Pinpoint the cell where the given text exists, returning its [X, Y] midpoint coordinate. 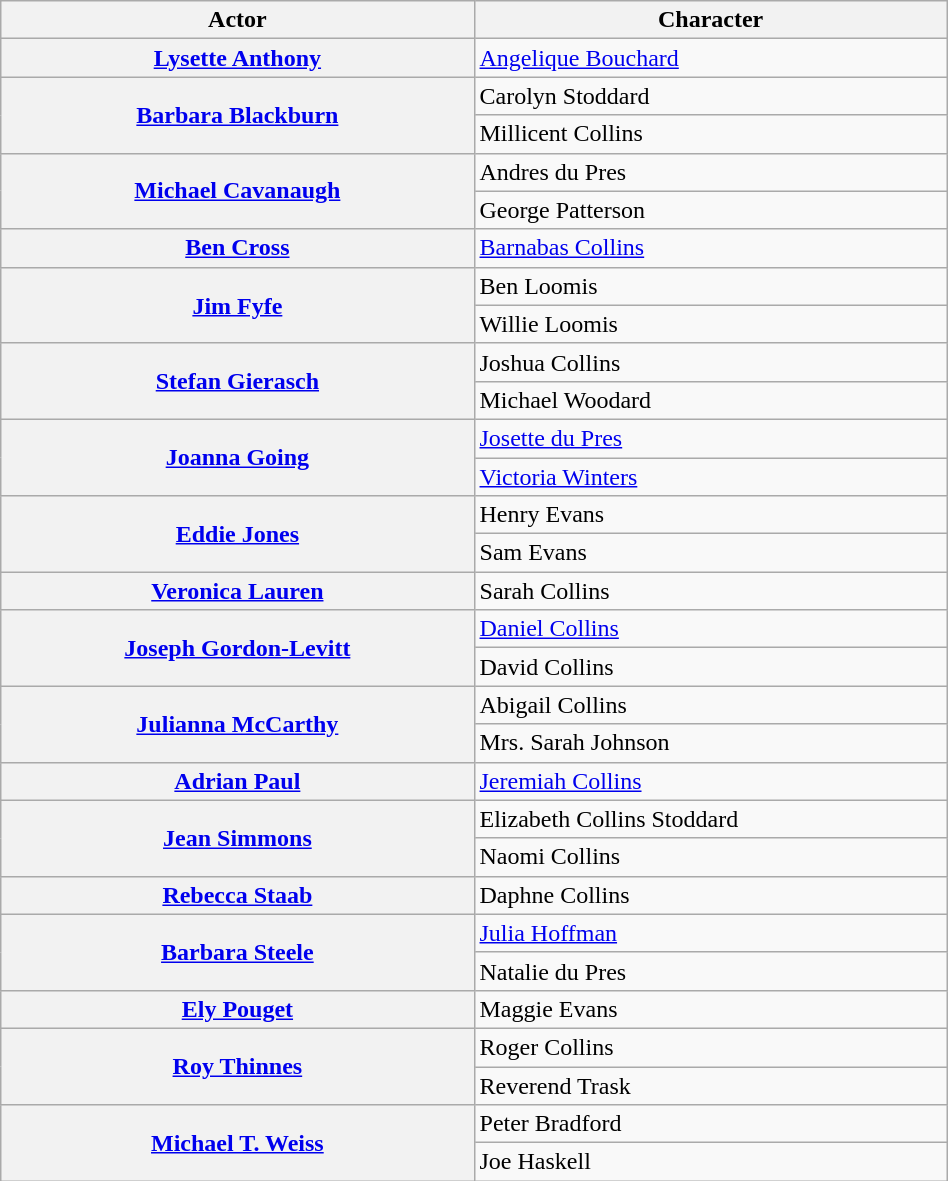
Stefan Gierasch [238, 381]
Joshua Collins [710, 362]
Barnabas Collins [710, 248]
Willie Loomis [710, 324]
George Patterson [710, 210]
Abigail Collins [710, 705]
Barbara Steele [238, 952]
Roger Collins [710, 1047]
Michael Woodard [710, 400]
Sarah Collins [710, 591]
Sam Evans [710, 553]
Angelique Bouchard [710, 58]
Julianna McCarthy [238, 724]
Elizabeth Collins Stoddard [710, 819]
Naomi Collins [710, 857]
Henry Evans [710, 515]
Mrs. Sarah Johnson [710, 743]
Natalie du Pres [710, 971]
Daniel Collins [710, 629]
Character [710, 20]
Joseph Gordon-Levitt [238, 648]
Jeremiah Collins [710, 781]
Michael T. Weiss [238, 1143]
Ben Loomis [710, 286]
Joanna Going [238, 457]
Rebecca Staab [238, 895]
Lysette Anthony [238, 58]
Barbara Blackburn [238, 115]
David Collins [710, 667]
Adrian Paul [238, 781]
Carolyn Stoddard [710, 96]
Roy Thinnes [238, 1066]
Michael Cavanaugh [238, 191]
Peter Bradford [710, 1124]
Eddie Jones [238, 534]
Ely Pouget [238, 1009]
Andres du Pres [710, 172]
Reverend Trask [710, 1085]
Veronica Lauren [238, 591]
Victoria Winters [710, 477]
Jim Fyfe [238, 305]
Joe Haskell [710, 1162]
Maggie Evans [710, 1009]
Daphne Collins [710, 895]
Julia Hoffman [710, 933]
Jean Simmons [238, 838]
Josette du Pres [710, 438]
Millicent Collins [710, 134]
Ben Cross [238, 248]
Actor [238, 20]
